From the cell containing the given text, extract its center point as [x, y] coordinate. 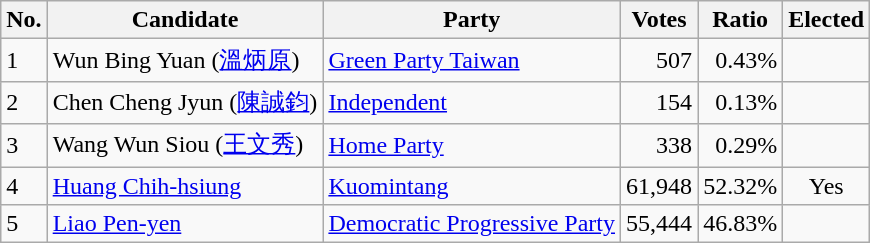
Independent [472, 102]
Votes [660, 20]
0.43% [740, 60]
4 [24, 185]
3 [24, 146]
Chen Cheng Jyun (陳誠鈞) [185, 102]
No. [24, 20]
52.32% [740, 185]
1 [24, 60]
Wun Bing Yuan (溫炳原) [185, 60]
Huang Chih-hsiung [185, 185]
Liao Pen-yen [185, 224]
61,948 [660, 185]
Ratio [740, 20]
Home Party [472, 146]
Wang Wun Siou (王文秀) [185, 146]
2 [24, 102]
0.13% [740, 102]
Party [472, 20]
154 [660, 102]
Candidate [185, 20]
Democratic Progressive Party [472, 224]
Elected [826, 20]
338 [660, 146]
0.29% [740, 146]
Yes [826, 185]
Green Party Taiwan [472, 60]
55,444 [660, 224]
5 [24, 224]
46.83% [740, 224]
Kuomintang [472, 185]
507 [660, 60]
